Output the [X, Y] coordinate of the center of the cell containing the given text.  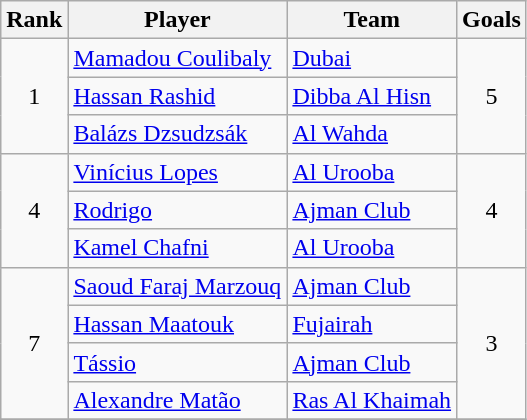
Player [178, 20]
Fujairah [372, 324]
Rank [34, 20]
Saoud Faraj Marzouq [178, 286]
Balázs Dzsudzsák [178, 134]
Vinícius Lopes [178, 172]
Ras Al Khaimah [372, 400]
Rodrigo [178, 210]
Hassan Rashid [178, 96]
7 [34, 343]
Team [372, 20]
Dubai [372, 58]
Alexandre Matão [178, 400]
Mamadou Coulibaly [178, 58]
Goals [492, 20]
5 [492, 96]
Hassan Maatouk [178, 324]
Kamel Chafni [178, 248]
1 [34, 96]
Tássio [178, 362]
3 [492, 343]
Dibba Al Hisn [372, 96]
Al Wahda [372, 134]
